Provide the (X, Y) coordinate of the cell's center where the given text is located.  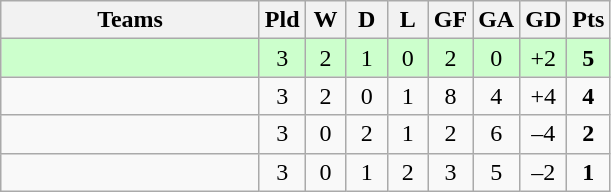
8 (450, 96)
D (366, 20)
–4 (544, 134)
Pld (282, 20)
L (408, 20)
–2 (544, 172)
GA (496, 20)
+4 (544, 96)
Pts (588, 20)
GD (544, 20)
+2 (544, 58)
Teams (130, 20)
6 (496, 134)
GF (450, 20)
W (326, 20)
